Extract the [X, Y] coordinate from the center of the cell holding the provided text.  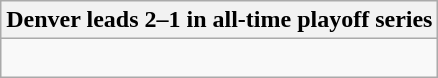
Denver leads 2–1 in all-time playoff series [220, 20]
